Provide the [X, Y] coordinate of the cell's center where the given text is located.  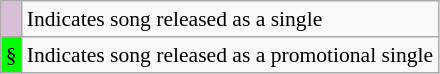
§ [12, 55]
Indicates song released as a promotional single [230, 55]
Indicates song released as a single [230, 19]
